Detect which cell encompasses the target text, then output its [x, y] center coordinate. 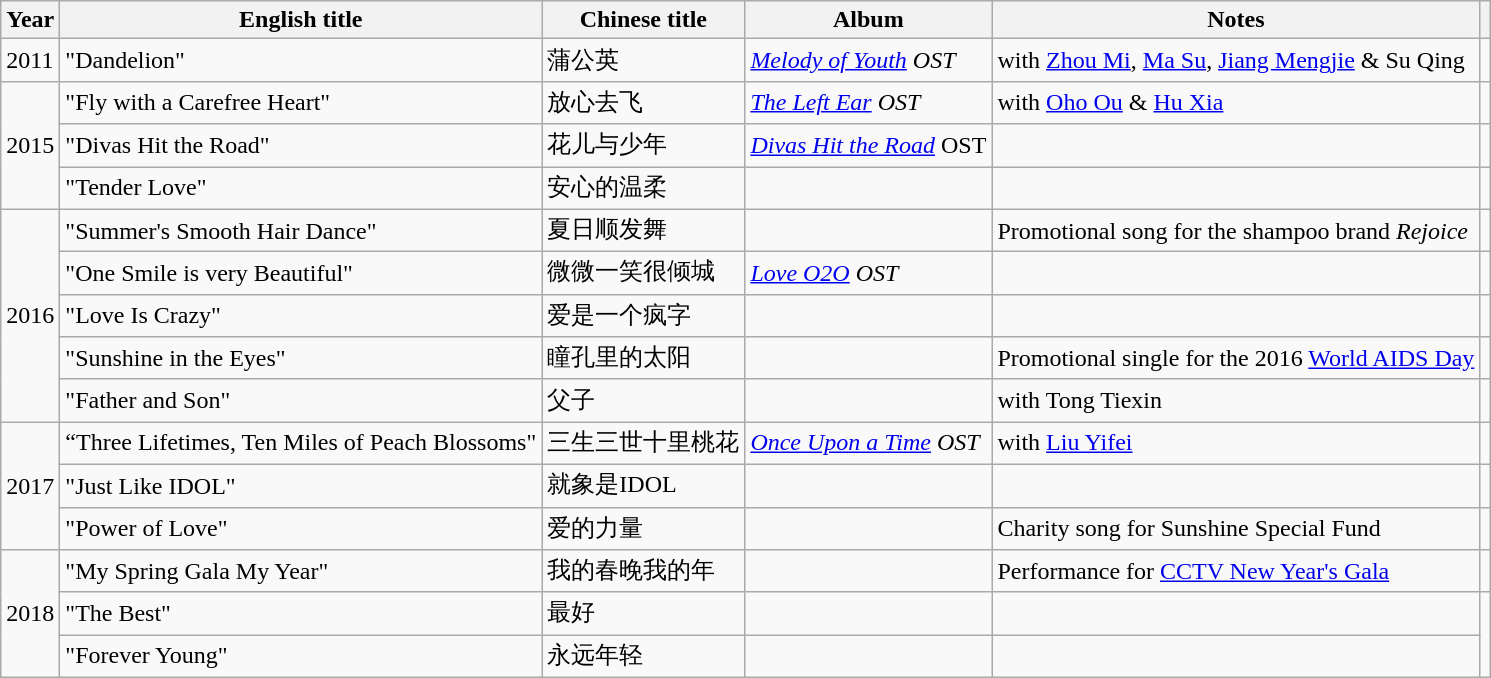
最好 [644, 614]
"One Smile is very Beautiful" [301, 274]
"Love Is Crazy" [301, 316]
放心去飞 [644, 102]
Year [30, 20]
"Just Like IDOL" [301, 486]
"Fly with a Carefree Heart" [301, 102]
"Divas Hit the Road" [301, 146]
Charity song for Sunshine Special Fund [1236, 528]
"Summer's Smooth Hair Dance" [301, 230]
"Power of Love" [301, 528]
我的春晚我的年 [644, 572]
with Oho Ou & Hu Xia [1236, 102]
Chinese title [644, 20]
安心的温柔 [644, 188]
就象是IDOL [644, 486]
"Dandelion" [301, 60]
"The Best" [301, 614]
2016 [30, 316]
2018 [30, 614]
Promotional song for the shampoo brand Rejoice [1236, 230]
“Three Lifetimes, Ten Miles of Peach Blossoms" [301, 444]
花儿与少年 [644, 146]
"Tender Love" [301, 188]
爱是一个疯字 [644, 316]
爱的力量 [644, 528]
with Liu Yifei [1236, 444]
夏日顺发舞 [644, 230]
蒲公英 [644, 60]
"Father and Son" [301, 400]
"My Spring Gala My Year" [301, 572]
永远年轻 [644, 656]
三生三世十里桃花 [644, 444]
with Zhou Mi, Ma Su, Jiang Mengjie & Su Qing [1236, 60]
Album [868, 20]
Love O2O OST [868, 274]
with Tong Tiexin [1236, 400]
English title [301, 20]
2015 [30, 145]
"Sunshine in the Eyes" [301, 358]
Notes [1236, 20]
Once Upon a Time OST [868, 444]
Promotional single for the 2016 World AIDS Day [1236, 358]
The Left Ear OST [868, 102]
2011 [30, 60]
"Forever Young" [301, 656]
Performance for CCTV New Year's Gala [1236, 572]
瞳孔里的太阳 [644, 358]
微微一笑很倾城 [644, 274]
Divas Hit the Road OST [868, 146]
Melody of Youth OST [868, 60]
父子 [644, 400]
2017 [30, 486]
